Determine the [x, y] coordinate at the center of the cell enclosing the given text.  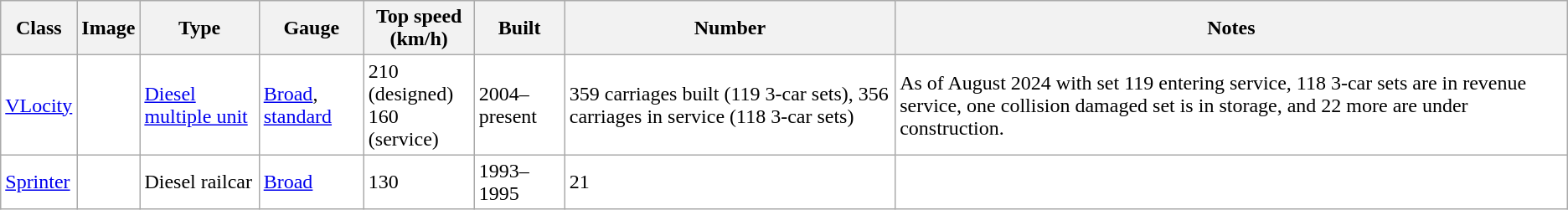
Diesel railcar [199, 182]
Type [199, 28]
Built [519, 28]
Broad, standard [312, 105]
Top speed(km/h) [419, 28]
Number [730, 28]
Notes [1231, 28]
210 (designed)160 (service) [419, 105]
Sprinter [39, 182]
130 [419, 182]
2004–present [519, 105]
Image [109, 28]
Diesel multiple unit [199, 105]
Broad [312, 182]
359 carriages built (119 3-car sets), 356 carriages in service (118 3-car sets) [730, 105]
1993–1995 [519, 182]
Class [39, 28]
21 [730, 182]
VLocity [39, 105]
Gauge [312, 28]
